Scan for the cell matching the given text and deliver its [x, y] coordinate at center. 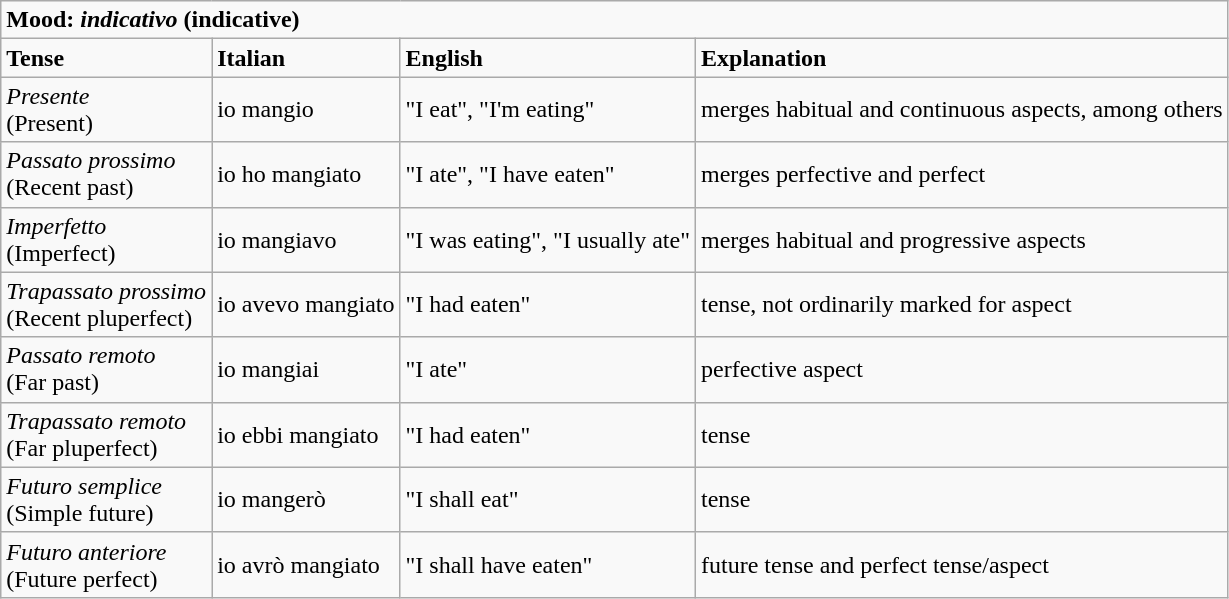
Tense [106, 58]
io avrò mangiato [306, 564]
Presente(Present) [106, 110]
io ho mangiato [306, 174]
merges perfective and perfect [962, 174]
Trapassato prossimo(Recent pluperfect) [106, 304]
io avevo mangiato [306, 304]
merges habitual and progressive aspects [962, 240]
"I ate" [548, 370]
io mangiai [306, 370]
Italian [306, 58]
Passato prossimo(Recent past) [106, 174]
io mangio [306, 110]
io ebbi mangiato [306, 434]
Mood: indicativo (indicative) [614, 20]
Futuro anteriore(Future perfect) [106, 564]
io mangiavo [306, 240]
Futuro semplice(Simple future) [106, 500]
Passato remoto(Far past) [106, 370]
io mangerò [306, 500]
perfective aspect [962, 370]
Trapassato remoto(Far pluperfect) [106, 434]
future tense and perfect tense/aspect [962, 564]
"I shall eat" [548, 500]
"I shall have eaten" [548, 564]
English [548, 58]
"I was eating", "I usually ate" [548, 240]
"I eat", "I'm eating" [548, 110]
Imperfetto(Imperfect) [106, 240]
merges habitual and continuous aspects, among others [962, 110]
"I ate", "I have eaten" [548, 174]
Explanation [962, 58]
tense, not ordinarily marked for aspect [962, 304]
